Return [x, y] of the center of cell containing provided text 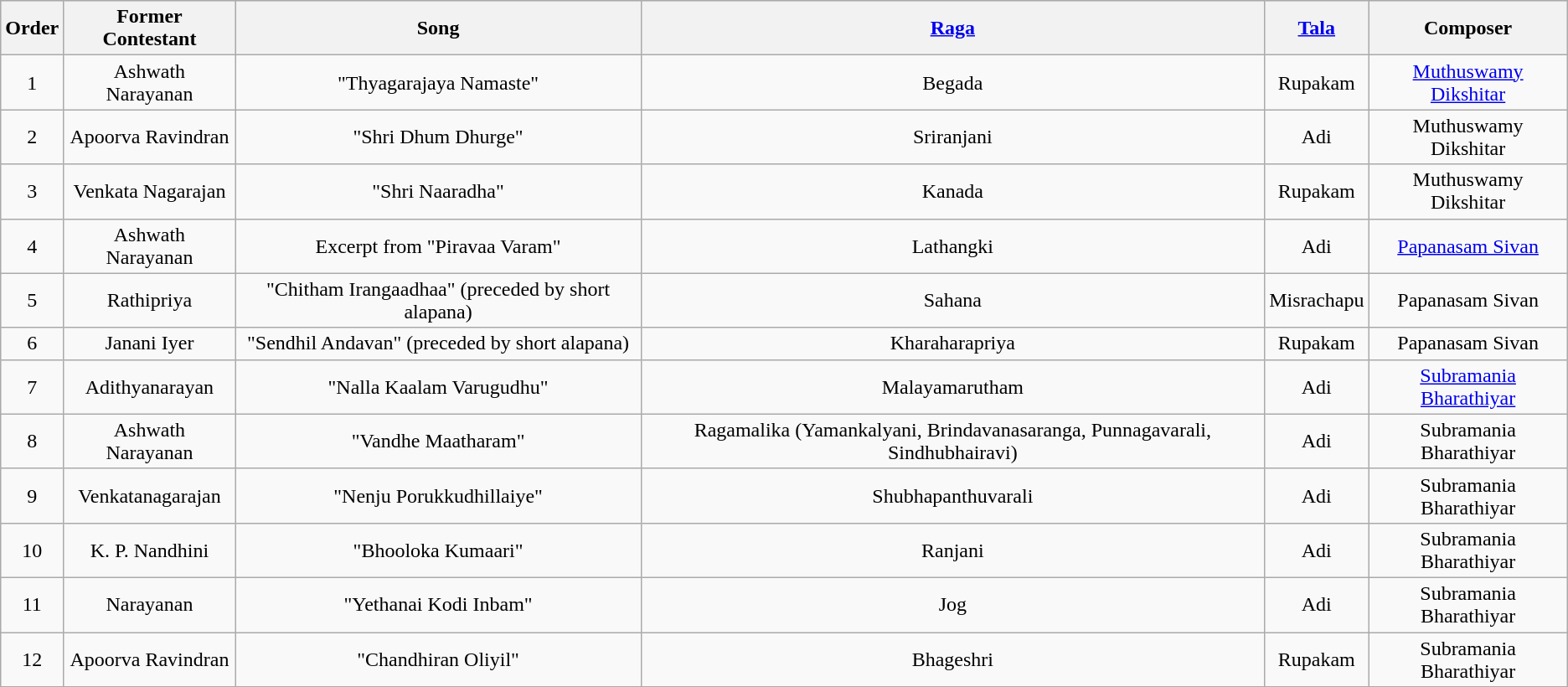
Ranjani [953, 550]
"Yethanai Kodi Inbam" [438, 605]
Bhageshri [953, 659]
7 [32, 387]
Jog [953, 605]
"Shri Dhum Dhurge" [438, 137]
Ragamalika (Yamankalyani, Brindavanasaranga, Punnagavarali, Sindhubhairavi) [953, 441]
Misrachapu [1317, 300]
Sriranjani [953, 137]
11 [32, 605]
8 [32, 441]
"Nenju Porukkudhillaiye" [438, 496]
Order [32, 28]
Lathangki [953, 246]
1 [32, 82]
"Vandhe Maatharam" [438, 441]
"Nalla Kaalam Varugudhu" [438, 387]
Venkata Nagarajan [149, 191]
Shubhapanthuvarali [953, 496]
Song [438, 28]
Venkatanagarajan [149, 496]
Rathipriya [149, 300]
Excerpt from "Piravaa Varam" [438, 246]
Former Contestant [149, 28]
"Thyagarajaya Namaste" [438, 82]
Begada [953, 82]
Kanada [953, 191]
Narayanan [149, 605]
"Shri Naaradha" [438, 191]
4 [32, 246]
6 [32, 343]
Janani Iyer [149, 343]
"Bhooloka Kumaari" [438, 550]
10 [32, 550]
5 [32, 300]
12 [32, 659]
Composer [1467, 28]
"Sendhil Andavan" (preceded by short alapana) [438, 343]
Malayamarutham [953, 387]
K. P. Nandhini [149, 550]
Sahana [953, 300]
9 [32, 496]
3 [32, 191]
Tala [1317, 28]
Raga [953, 28]
Adithyanarayan [149, 387]
Kharaharapriya [953, 343]
"Chitham Irangaadhaa" (preceded by short alapana) [438, 300]
"Chandhiran Oliyil" [438, 659]
2 [32, 137]
